Return [x, y] of the center of cell containing provided text 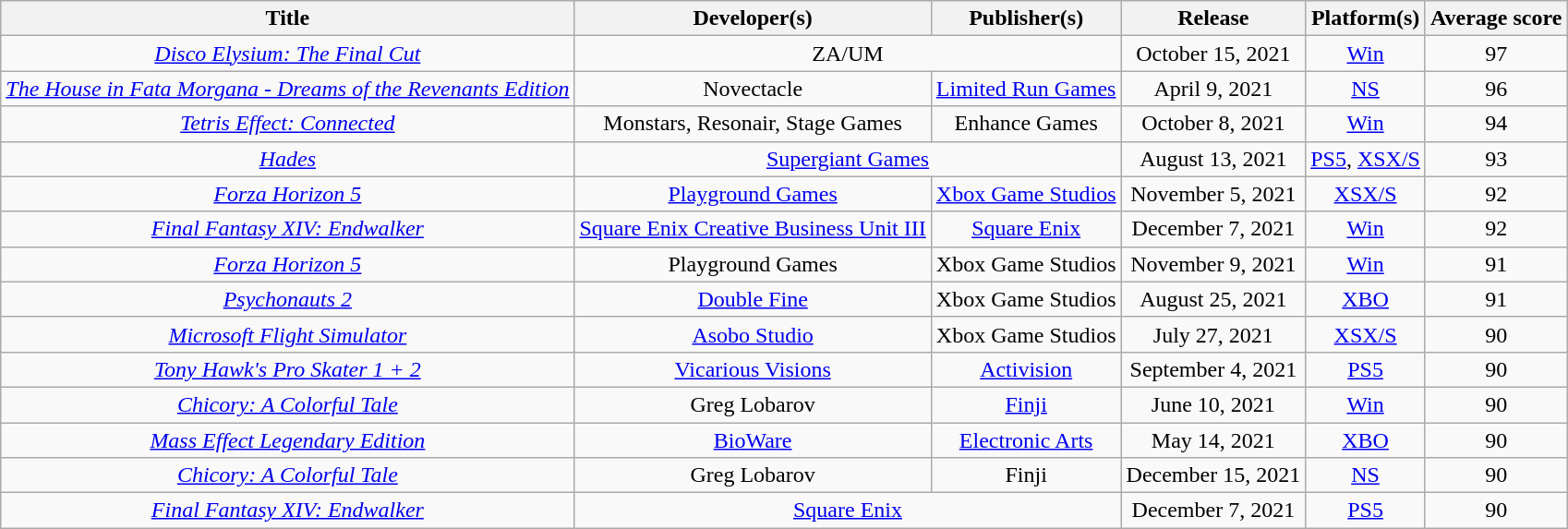
Limited Run Games [1026, 89]
Asobo Studio [753, 334]
August 25, 2021 [1213, 299]
Developer(s) [753, 18]
BioWare [753, 440]
Activision [1026, 369]
November 5, 2021 [1213, 194]
94 [1496, 124]
Supergiant Games [848, 159]
Electronic Arts [1026, 440]
97 [1496, 54]
Monstars, Resonair, Stage Games [753, 124]
Vicarious Visions [753, 369]
93 [1496, 159]
Tetris Effect: Connected [288, 124]
October 8, 2021 [1213, 124]
Tony Hawk's Pro Skater 1 + 2 [288, 369]
September 4, 2021 [1213, 369]
Hades [288, 159]
96 [1496, 89]
Psychonauts 2 [288, 299]
July 27, 2021 [1213, 334]
Microsoft Flight Simulator [288, 334]
Title [288, 18]
Novectacle [753, 89]
Disco Elysium: The Final Cut [288, 54]
Square Enix Creative Business Unit III [753, 229]
Platform(s) [1366, 18]
May 14, 2021 [1213, 440]
Publisher(s) [1026, 18]
October 15, 2021 [1213, 54]
June 10, 2021 [1213, 404]
November 9, 2021 [1213, 264]
Release [1213, 18]
PS5, XSX/S [1366, 159]
The House in Fata Morgana - Dreams of the Revenants Edition [288, 89]
December 15, 2021 [1213, 475]
Mass Effect Legendary Edition [288, 440]
August 13, 2021 [1213, 159]
Average score [1496, 18]
April 9, 2021 [1213, 89]
Double Fine [753, 299]
Enhance Games [1026, 124]
ZA/UM [848, 54]
